Locate the cell with the specified text and output its (X, Y) center coordinate. 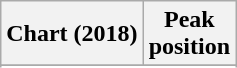
Peak position (189, 34)
Chart (2018) (72, 34)
